Capture the cell that displays the provided text and extract its [x, y] central coordinate. 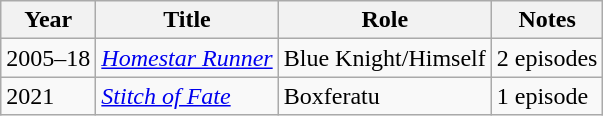
Homestar Runner [187, 58]
Role [384, 20]
2005–18 [48, 58]
2 episodes [547, 58]
1 episode [547, 96]
Notes [547, 20]
Stitch of Fate [187, 96]
Blue Knight/Himself [384, 58]
Title [187, 20]
Boxferatu [384, 96]
2021 [48, 96]
Year [48, 20]
